Detect which cell encompasses the target text, then output its [X, Y] center coordinate. 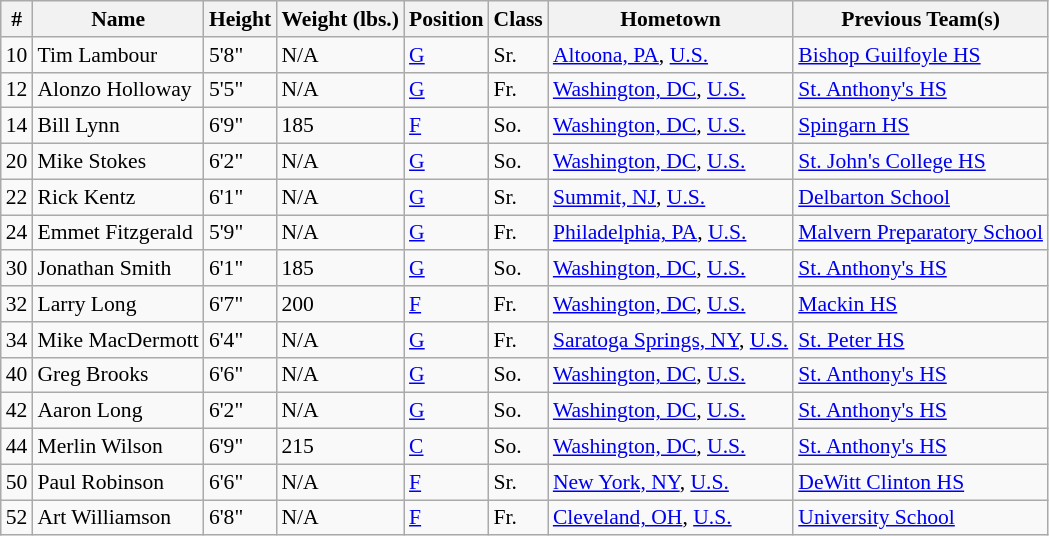
200 [340, 304]
Delbarton School [920, 197]
52 [17, 518]
24 [17, 233]
Altoona, PA, U.S. [670, 55]
6'8" [240, 518]
St. John's College HS [920, 162]
5'5" [240, 90]
Position [446, 19]
Alonzo Holloway [118, 90]
Class [518, 19]
New York, NY, U.S. [670, 482]
22 [17, 197]
Greg Brooks [118, 375]
Previous Team(s) [920, 19]
44 [17, 447]
Cleveland, OH, U.S. [670, 518]
30 [17, 269]
St. Peter HS [920, 340]
215 [340, 447]
Summit, NJ, U.S. [670, 197]
6'7" [240, 304]
42 [17, 411]
Saratoga Springs, NY, U.S. [670, 340]
Larry Long [118, 304]
20 [17, 162]
40 [17, 375]
50 [17, 482]
Mike Stokes [118, 162]
Weight (lbs.) [340, 19]
5'9" [240, 233]
Malvern Preparatory School [920, 233]
10 [17, 55]
# [17, 19]
6'4" [240, 340]
Rick Kentz [118, 197]
Paul Robinson [118, 482]
Philadelphia, PA, U.S. [670, 233]
Mike MacDermott [118, 340]
C [446, 447]
32 [17, 304]
Tim Lambour [118, 55]
Aaron Long [118, 411]
34 [17, 340]
DeWitt Clinton HS [920, 482]
Mackin HS [920, 304]
Height [240, 19]
University School [920, 518]
Jonathan Smith [118, 269]
Hometown [670, 19]
Name [118, 19]
Spingarn HS [920, 126]
12 [17, 90]
Bill Lynn [118, 126]
5'8" [240, 55]
Art Williamson [118, 518]
14 [17, 126]
Merlin Wilson [118, 447]
Bishop Guilfoyle HS [920, 55]
Emmet Fitzgerald [118, 233]
